Provide the (X, Y) coordinate of the cell's center where the given text is located.  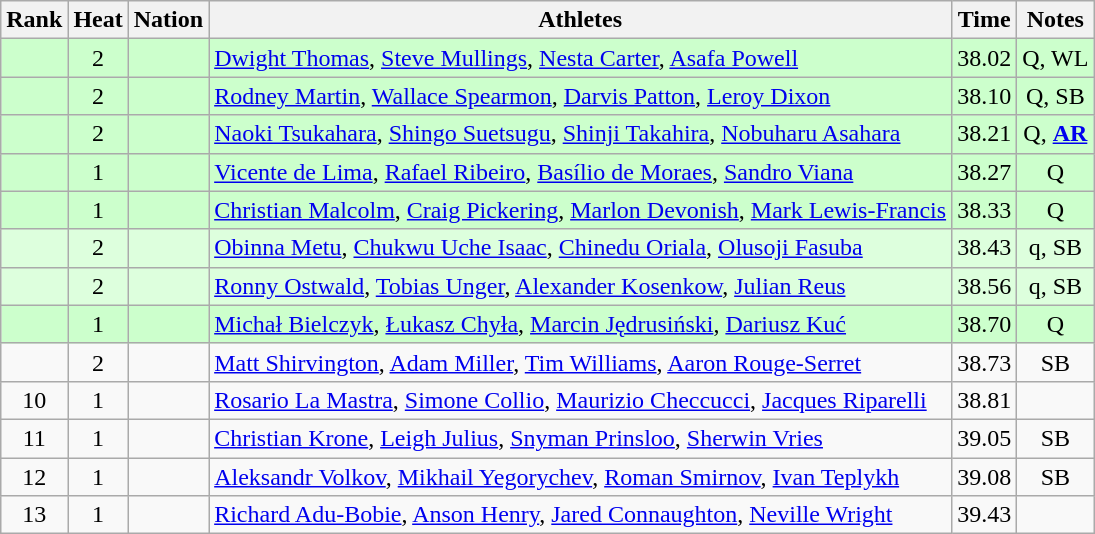
38.73 (984, 362)
Dwight Thomas, Steve Mullings, Nesta Carter, Asafa Powell (580, 58)
Rosario La Mastra, Simone Collio, Maurizio Checcucci, Jacques Riparelli (580, 400)
38.21 (984, 134)
Ronny Ostwald, Tobias Unger, Alexander Kosenkow, Julian Reus (580, 286)
38.33 (984, 210)
38.56 (984, 286)
Obinna Metu, Chukwu Uche Isaac, Chinedu Oriala, Olusoji Fasuba (580, 248)
Notes (1056, 20)
Christian Krone, Leigh Julius, Snyman Prinsloo, Sherwin Vries (580, 438)
10 (34, 400)
Rank (34, 20)
Naoki Tsukahara, Shingo Suetsugu, Shinji Takahira, Nobuharu Asahara (580, 134)
Vicente de Lima, Rafael Ribeiro, Basílio de Moraes, Sandro Viana (580, 172)
Time (984, 20)
39.08 (984, 477)
Christian Malcolm, Craig Pickering, Marlon Devonish, Mark Lewis-Francis (580, 210)
38.27 (984, 172)
Michał Bielczyk, Łukasz Chyła, Marcin Jędrusiński, Dariusz Kuć (580, 324)
38.43 (984, 248)
Rodney Martin, Wallace Spearmon, Darvis Patton, Leroy Dixon (580, 96)
Aleksandr Volkov, Mikhail Yegorychev, Roman Smirnov, Ivan Teplykh (580, 477)
38.70 (984, 324)
38.10 (984, 96)
Q, AR (1056, 134)
12 (34, 477)
39.05 (984, 438)
Q, WL (1056, 58)
Q, SB (1056, 96)
13 (34, 515)
38.02 (984, 58)
Matt Shirvington, Adam Miller, Tim Williams, Aaron Rouge-Serret (580, 362)
11 (34, 438)
Heat (98, 20)
38.81 (984, 400)
39.43 (984, 515)
Nation (168, 20)
Richard Adu-Bobie, Anson Henry, Jared Connaughton, Neville Wright (580, 515)
Athletes (580, 20)
